Locate the cell with the specified text and output its (X, Y) center coordinate. 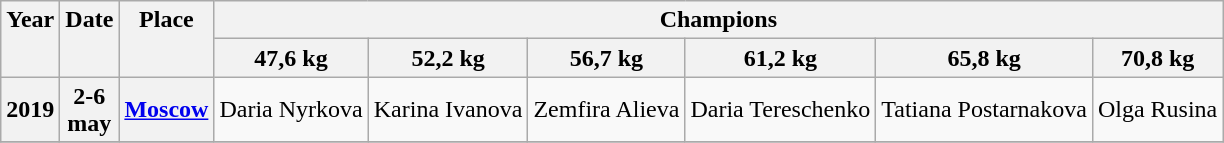
Daria Nyrkova (291, 110)
70,8 kg (1157, 58)
Tatiana Postarnakova (984, 110)
Champions (718, 20)
47,6 kg (291, 58)
Place (166, 39)
Year (30, 39)
65,8 kg (984, 58)
Olga Rusina (1157, 110)
Zemfira Alieva (606, 110)
2019 (30, 110)
Date (90, 39)
61,2 kg (780, 58)
56,7 kg (606, 58)
Daria Tereschenko (780, 110)
2-6may (90, 110)
Moscow (166, 110)
Karina Ivanova (448, 110)
52,2 kg (448, 58)
